Detect which cell encompasses the target text, then output its [X, Y] center coordinate. 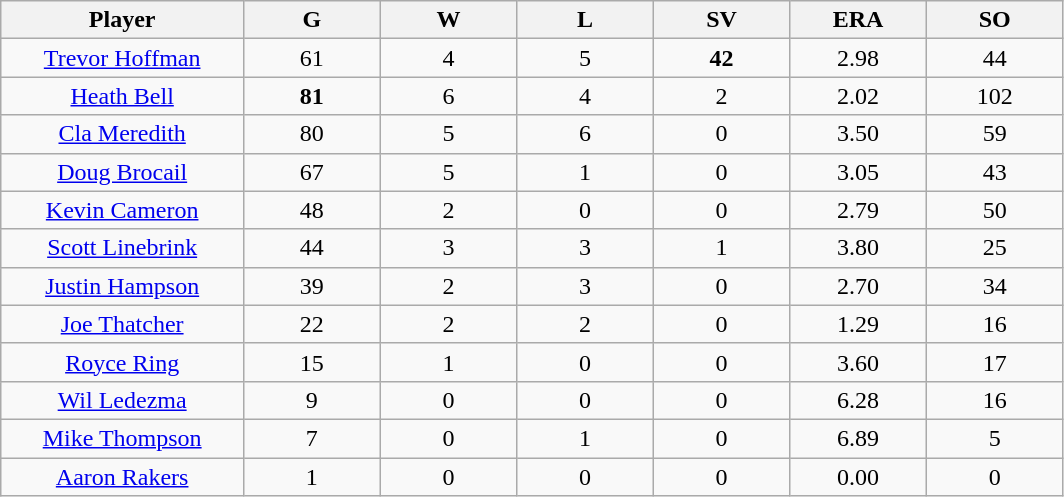
Heath Bell [122, 96]
3.50 [858, 134]
2.70 [858, 286]
Kevin Cameron [122, 210]
2.02 [858, 96]
7 [312, 438]
50 [994, 210]
Wil Ledezma [122, 400]
80 [312, 134]
43 [994, 172]
Aaron Rakers [122, 477]
15 [312, 362]
Justin Hampson [122, 286]
17 [994, 362]
0.00 [858, 477]
9 [312, 400]
Joe Thatcher [122, 324]
Mike Thompson [122, 438]
6.89 [858, 438]
61 [312, 58]
39 [312, 286]
102 [994, 96]
L [586, 20]
SO [994, 20]
Cla Meredith [122, 134]
3.80 [858, 248]
Doug Brocail [122, 172]
1.29 [858, 324]
2.79 [858, 210]
81 [312, 96]
3.05 [858, 172]
3.60 [858, 362]
SV [722, 20]
Trevor Hoffman [122, 58]
W [448, 20]
48 [312, 210]
59 [994, 134]
22 [312, 324]
6.28 [858, 400]
Player [122, 20]
34 [994, 286]
Scott Linebrink [122, 248]
2.98 [858, 58]
G [312, 20]
67 [312, 172]
42 [722, 58]
Royce Ring [122, 362]
ERA [858, 20]
25 [994, 248]
